Identify which cell holds the provided text, then report its (X, Y) central coordinate. 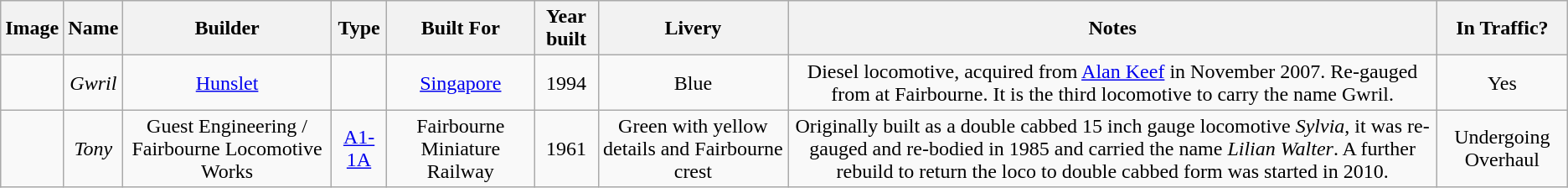
In Traffic? (1502, 29)
Guest Engineering / Fairbourne Locomotive Works (227, 149)
Fairbourne Miniature Railway (461, 149)
Type (358, 29)
Built For (461, 29)
Builder (227, 29)
Livery (694, 29)
Notes (1112, 29)
Singapore (461, 82)
Tony (94, 149)
1961 (566, 149)
Yes (1502, 82)
Name (94, 29)
Year built (566, 29)
1994 (566, 82)
Blue (694, 82)
Diesel locomotive, acquired from Alan Keef in November 2007. Re-gauged from at Fairbourne. It is the third locomotive to carry the name Gwril. (1112, 82)
Green with yellow details and Fairbourne crest (694, 149)
Undergoing Overhaul (1502, 149)
Image (32, 29)
Hunslet (227, 82)
Gwril (94, 82)
A1-1A (358, 149)
